Find where the given text appears and provide that cell's center as (X, Y) coordinate. 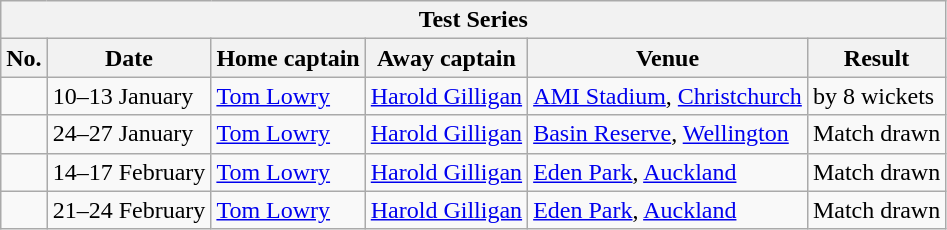
AMI Stadium, Christchurch (668, 96)
No. (24, 58)
Venue (668, 58)
Date (129, 58)
Home captain (288, 58)
10–13 January (129, 96)
14–17 February (129, 172)
Result (876, 58)
24–27 January (129, 134)
Away captain (446, 58)
Basin Reserve, Wellington (668, 134)
21–24 February (129, 210)
Test Series (474, 20)
by 8 wickets (876, 96)
